Locate the cell with the specified text and output its [x, y] center coordinate. 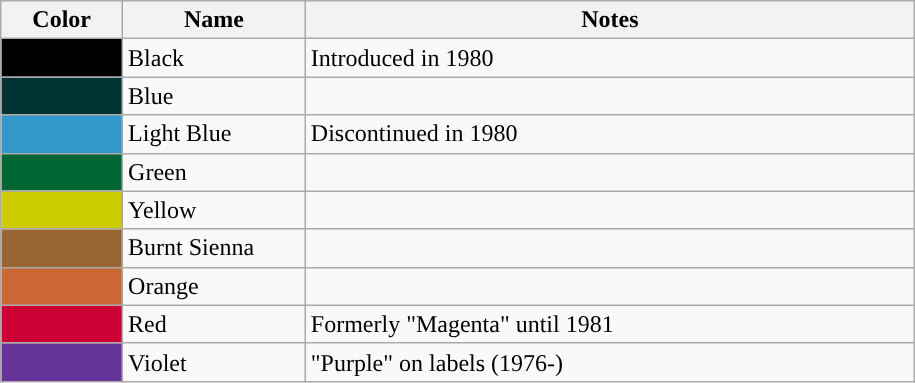
Notes [610, 20]
Red [214, 324]
Formerly "Magenta" until 1981 [610, 324]
Violet [214, 362]
Blue [214, 96]
Yellow [214, 210]
Orange [214, 286]
Name [214, 20]
Color [62, 20]
"Purple" on labels (1976-) [610, 362]
Green [214, 172]
Black [214, 58]
Introduced in 1980 [610, 58]
Light Blue [214, 134]
Burnt Sienna [214, 248]
Discontinued in 1980 [610, 134]
